Return [x, y] of the center of cell containing provided text 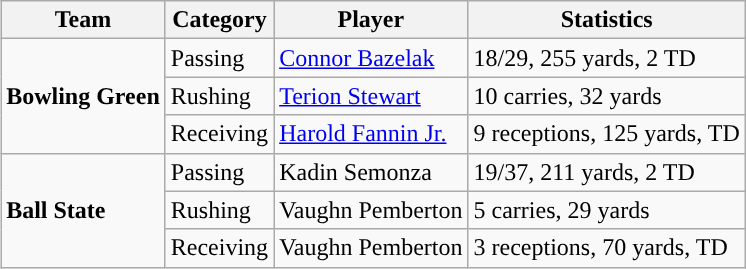
Category [219, 20]
9 receptions, 125 yards, TD [606, 134]
Bowling Green [84, 96]
Connor Bazelak [371, 58]
3 receptions, 70 yards, TD [606, 248]
Ball State [84, 210]
5 carries, 29 yards [606, 210]
Kadin Semonza [371, 172]
18/29, 255 yards, 2 TD [606, 58]
Harold Fannin Jr. [371, 134]
Team [84, 20]
19/37, 211 yards, 2 TD [606, 172]
Player [371, 20]
Terion Stewart [371, 96]
Statistics [606, 20]
10 carries, 32 yards [606, 96]
